Detect which cell encompasses the target text, then output its (X, Y) center coordinate. 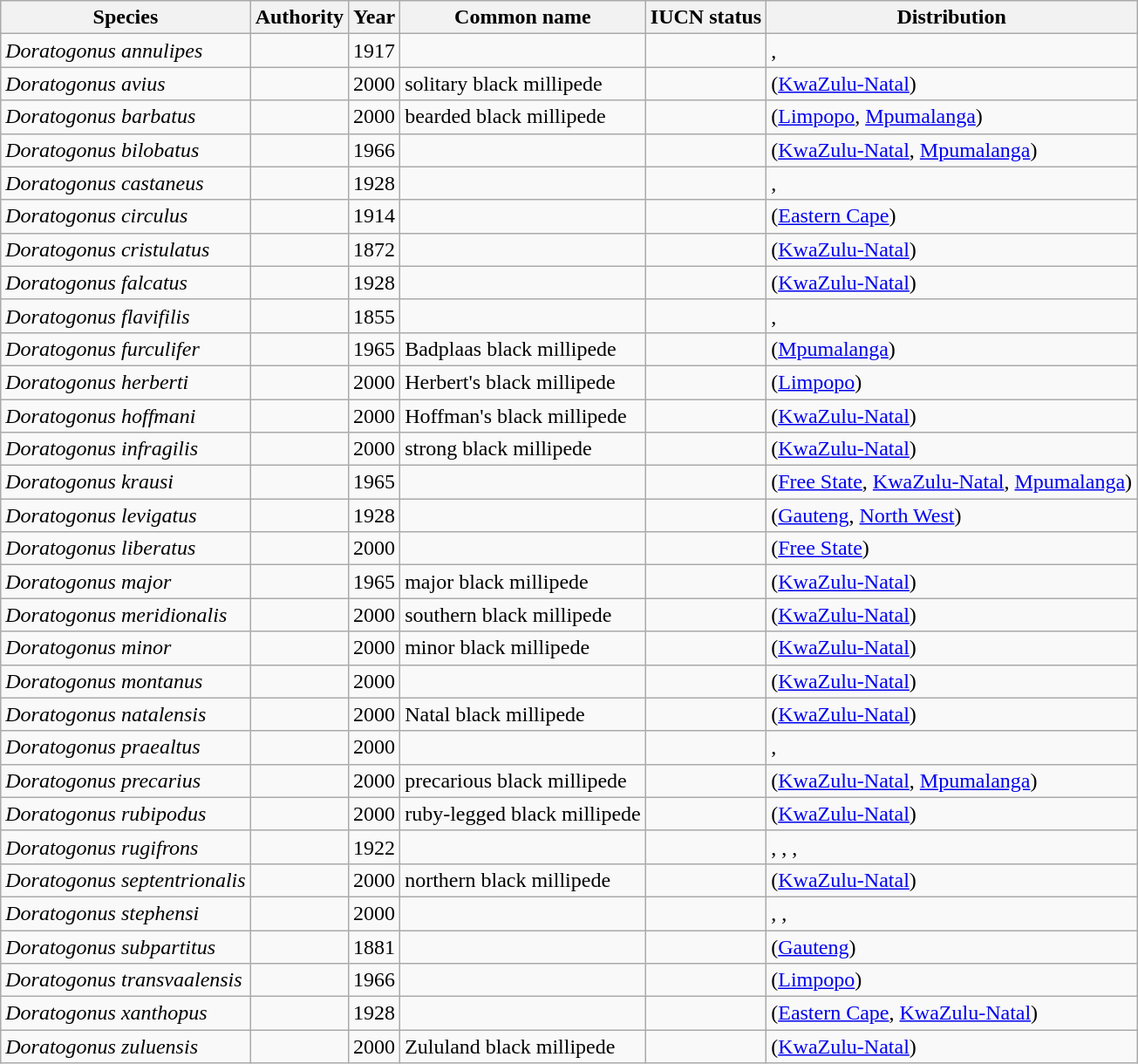
Common name (523, 17)
Doratogonus septentrionalis (126, 880)
Distribution (952, 17)
(Gauteng) (952, 946)
1881 (375, 946)
Doratogonus falcatus (126, 283)
Doratogonus natalensis (126, 714)
southern black millipede (523, 615)
1917 (375, 51)
Doratogonus transvaalensis (126, 980)
bearded black millipede (523, 117)
Doratogonus infragilis (126, 449)
Year (375, 17)
1855 (375, 316)
(Mpumalanga) (952, 349)
Zululand black millipede (523, 1047)
Doratogonus annulipes (126, 51)
1922 (375, 847)
Herbert's black millipede (523, 382)
Doratogonus barbatus (126, 117)
Doratogonus castaneus (126, 183)
(Eastern Cape) (952, 216)
Hoffman's black millipede (523, 416)
Doratogonus montanus (126, 681)
Doratogonus circulus (126, 216)
precarious black millipede (523, 781)
Doratogonus rubipodus (126, 814)
Badplaas black millipede (523, 349)
Doratogonus levigatus (126, 515)
(Free State) (952, 549)
minor black millipede (523, 648)
Doratogonus cristulatus (126, 249)
Doratogonus xanthopus (126, 1013)
IUCN status (705, 17)
(Gauteng, North West) (952, 515)
, , (952, 913)
strong black millipede (523, 449)
(Eastern Cape, KwaZulu-Natal) (952, 1013)
Doratogonus rugifrons (126, 847)
1914 (375, 216)
1872 (375, 249)
Doratogonus furculifer (126, 349)
Doratogonus flavifilis (126, 316)
Doratogonus bilobatus (126, 150)
Authority (299, 17)
Doratogonus hoffmani (126, 416)
ruby-legged black millipede (523, 814)
Doratogonus precarius (126, 781)
Doratogonus liberatus (126, 549)
Doratogonus praealtus (126, 747)
Doratogonus stephensi (126, 913)
Natal black millipede (523, 714)
Doratogonus krausi (126, 482)
northern black millipede (523, 880)
(Limpopo, Mpumalanga) (952, 117)
Doratogonus herberti (126, 382)
Doratogonus avius (126, 84)
Species (126, 17)
major black millipede (523, 582)
Doratogonus major (126, 582)
solitary black millipede (523, 84)
, , , (952, 847)
Doratogonus minor (126, 648)
Doratogonus subpartitus (126, 946)
Doratogonus meridionalis (126, 615)
Doratogonus zuluensis (126, 1047)
(Free State, KwaZulu-Natal, Mpumalanga) (952, 482)
